Provide the [x, y] coordinate of the cell's center where the given text is located.  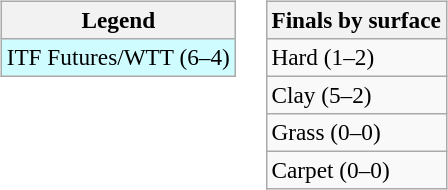
Hard (1–2) [356, 57]
ITF Futures/WTT (6–4) [118, 57]
Finals by surface [356, 20]
Clay (5–2) [356, 95]
Grass (0–0) [356, 133]
Carpet (0–0) [356, 171]
Legend [118, 20]
